Return [X, Y] of the center of cell containing provided text 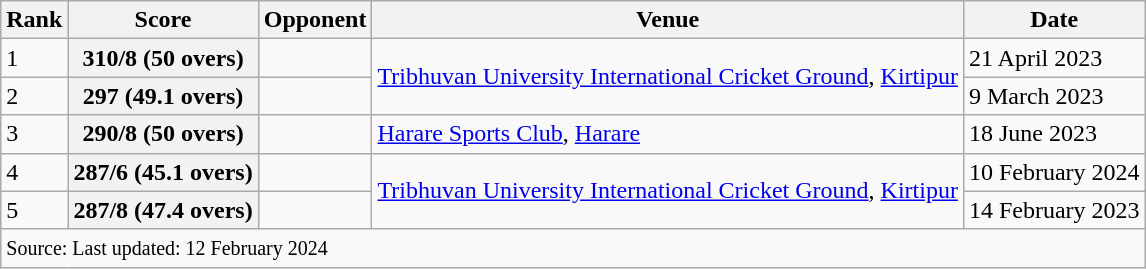
1 [34, 58]
Opponent [315, 20]
Source: Last updated: 12 February 2024 [573, 248]
14 February 2023 [1054, 210]
287/6 (45.1 overs) [163, 172]
10 February 2024 [1054, 172]
310/8 (50 overs) [163, 58]
297 (49.1 overs) [163, 96]
Score [163, 20]
5 [34, 210]
21 April 2023 [1054, 58]
290/8 (50 overs) [163, 134]
2 [34, 96]
Rank [34, 20]
9 March 2023 [1054, 96]
Harare Sports Club, Harare [668, 134]
Date [1054, 20]
287/8 (47.4 overs) [163, 210]
Venue [668, 20]
4 [34, 172]
18 June 2023 [1054, 134]
3 [34, 134]
